Output the [x, y] coordinate of the center of the cell containing the given text.  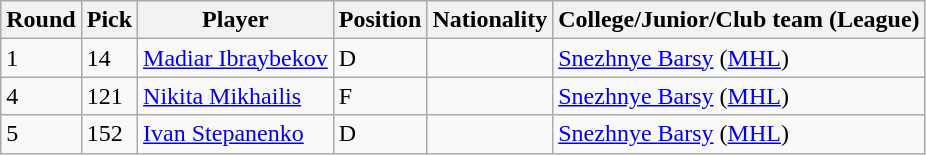
Nationality [490, 20]
4 [41, 96]
Madiar Ibraybekov [236, 58]
Nikita Mikhailis [236, 96]
F [380, 96]
Pick [109, 20]
5 [41, 134]
1 [41, 58]
121 [109, 96]
152 [109, 134]
Ivan Stepanenko [236, 134]
14 [109, 58]
Round [41, 20]
Position [380, 20]
College/Junior/Club team (League) [739, 20]
Player [236, 20]
